Identify which cell holds the provided text, then report its (x, y) central coordinate. 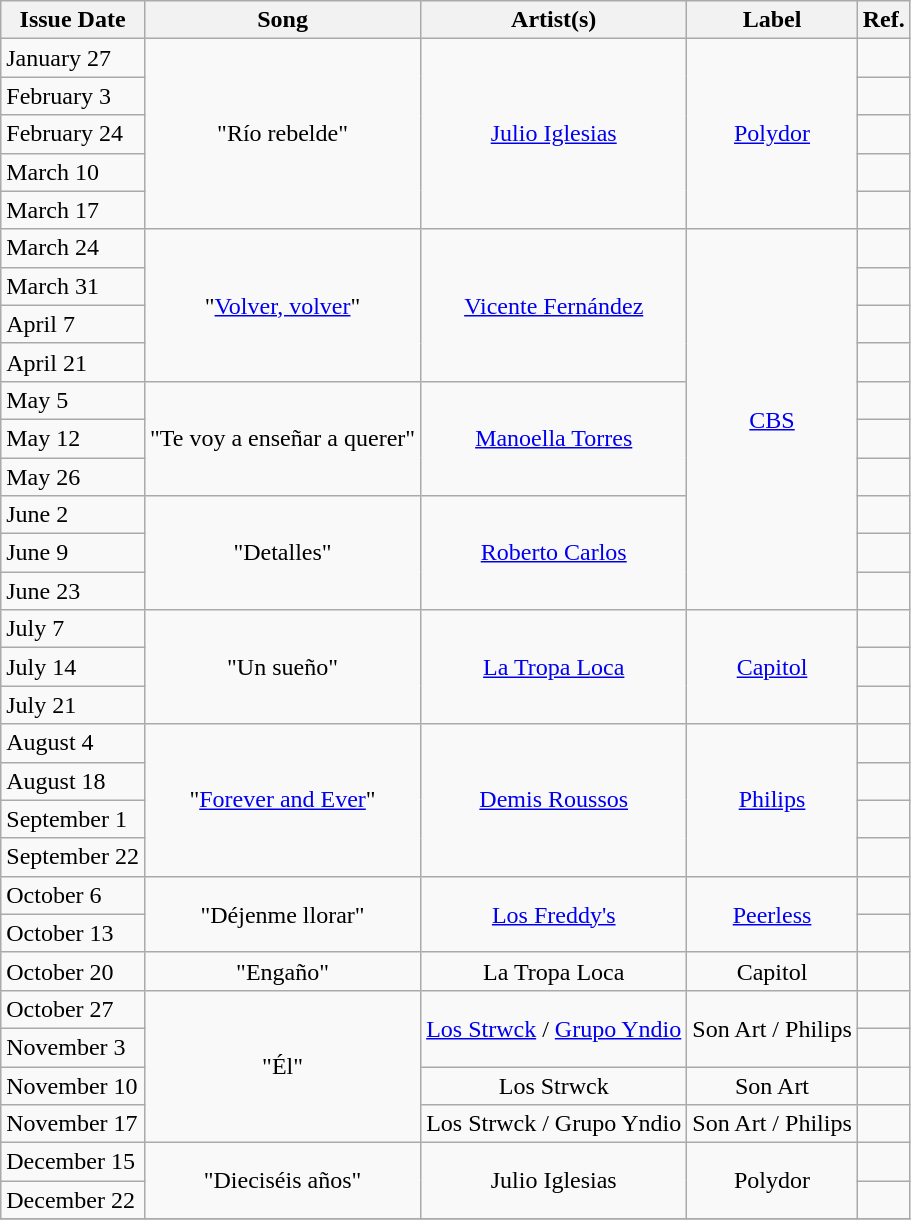
April 21 (73, 362)
November 3 (73, 1047)
September 1 (73, 819)
Vicente Fernández (554, 305)
June 9 (73, 553)
Roberto Carlos (554, 553)
Son Art (772, 1085)
"Un sueño" (282, 667)
October 20 (73, 971)
April 7 (73, 324)
December 15 (73, 1162)
Song (282, 20)
September 22 (73, 857)
November 10 (73, 1085)
Los Strwck (554, 1085)
July 14 (73, 667)
Philips (772, 800)
"Río rebelde" (282, 134)
CBS (772, 420)
Issue Date (73, 20)
March 24 (73, 248)
December 22 (73, 1200)
May 12 (73, 438)
"Déjenme llorar" (282, 914)
Peerless (772, 914)
July 7 (73, 629)
August 4 (73, 743)
October 27 (73, 1009)
March 10 (73, 172)
"Detalles" (282, 553)
January 27 (73, 58)
June 23 (73, 591)
Artist(s) (554, 20)
June 2 (73, 515)
Ref. (884, 20)
"Volver, volver" (282, 305)
February 3 (73, 96)
February 24 (73, 134)
"Él" (282, 1066)
Label (772, 20)
August 18 (73, 781)
July 21 (73, 705)
March 31 (73, 286)
October 13 (73, 933)
"Dieciséis años" (282, 1181)
Demis Roussos (554, 800)
Manoella Torres (554, 438)
"Engaño" (282, 971)
March 17 (73, 210)
May 26 (73, 477)
"Forever and Ever" (282, 800)
October 6 (73, 895)
November 17 (73, 1124)
"Te voy a enseñar a querer" (282, 438)
May 5 (73, 400)
Los Freddy's (554, 914)
